Provide the (x, y) coordinate of the cell's center where the given text is located.  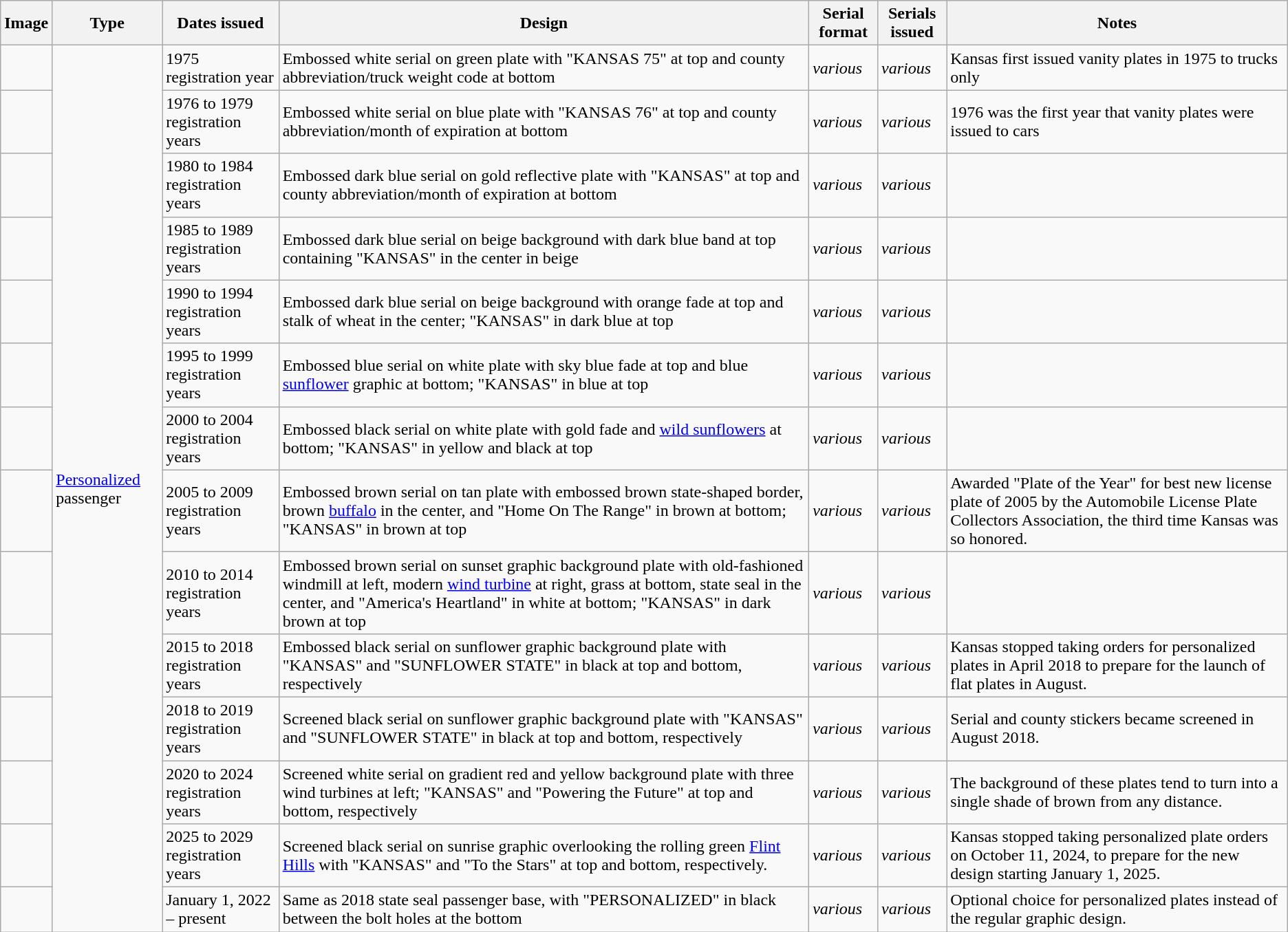
Kansas first issued vanity plates in 1975 to trucks only (1117, 67)
1995 to 1999 registration years (221, 375)
Optional choice for personalized plates instead of the regular graphic design. (1117, 909)
2018 to 2019 registration years (221, 728)
Embossed black serial on white plate with gold fade and wild sunflowers at bottom; "KANSAS" in yellow and black at top (544, 438)
Notes (1117, 23)
2020 to 2024 registration years (221, 792)
Embossed white serial on blue plate with "KANSAS 76" at top and county abbreviation/month of expiration at bottom (544, 122)
January 1, 2022 – present (221, 909)
2015 to 2018 registration years (221, 665)
2000 to 2004 registration years (221, 438)
1980 to 1984 registration years (221, 185)
Kansas stopped taking orders for personalized plates in April 2018 to prepare for the launch of flat plates in August. (1117, 665)
1990 to 1994 registration years (221, 312)
Embossed blue serial on white plate with sky blue fade at top and blue sunflower graphic at bottom; "KANSAS" in blue at top (544, 375)
Kansas stopped taking personalized plate orders on October 11, 2024, to prepare for the new design starting January 1, 2025. (1117, 856)
Serials issued (912, 23)
Serial and county stickers became screened in August 2018. (1117, 728)
Design (544, 23)
2010 to 2014 registration years (221, 593)
The background of these plates tend to turn into a single shade of brown from any distance. (1117, 792)
Serial format (844, 23)
Embossed dark blue serial on beige background with orange fade at top and stalk of wheat in the center; "KANSAS" in dark blue at top (544, 312)
2005 to 2009 registration years (221, 510)
Type (107, 23)
2025 to 2029 registration years (221, 856)
1975 registration year (221, 67)
Dates issued (221, 23)
Screened black serial on sunflower graphic background plate with "KANSAS" and "SUNFLOWER STATE" in black at top and bottom, respectively (544, 728)
Image (26, 23)
Same as 2018 state seal passenger base, with "PERSONALIZED" in black between the bolt holes at the bottom (544, 909)
Personalized passenger (107, 488)
1985 to 1989 registration years (221, 248)
1976 to 1979 registration years (221, 122)
Embossed white serial on green plate with "KANSAS 75" at top and county abbreviation/truck weight code at bottom (544, 67)
Embossed black serial on sunflower graphic background plate with "KANSAS" and "SUNFLOWER STATE" in black at top and bottom, respectively (544, 665)
1976 was the first year that vanity plates were issued to cars (1117, 122)
Embossed dark blue serial on gold reflective plate with "KANSAS" at top and county abbreviation/month of expiration at bottom (544, 185)
Embossed dark blue serial on beige background with dark blue band at top containing "KANSAS" in the center in beige (544, 248)
Screened black serial on sunrise graphic overlooking the rolling green Flint Hills with "KANSAS" and "To the Stars" at top and bottom, respectively. (544, 856)
